Output the [x, y] coordinate of the center of the cell containing the given text.  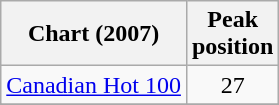
Canadian Hot 100 [94, 85]
Chart (2007) [94, 34]
27 [232, 85]
Peakposition [232, 34]
